Determine the [X, Y] coordinate at the center of the cell enclosing the given text.  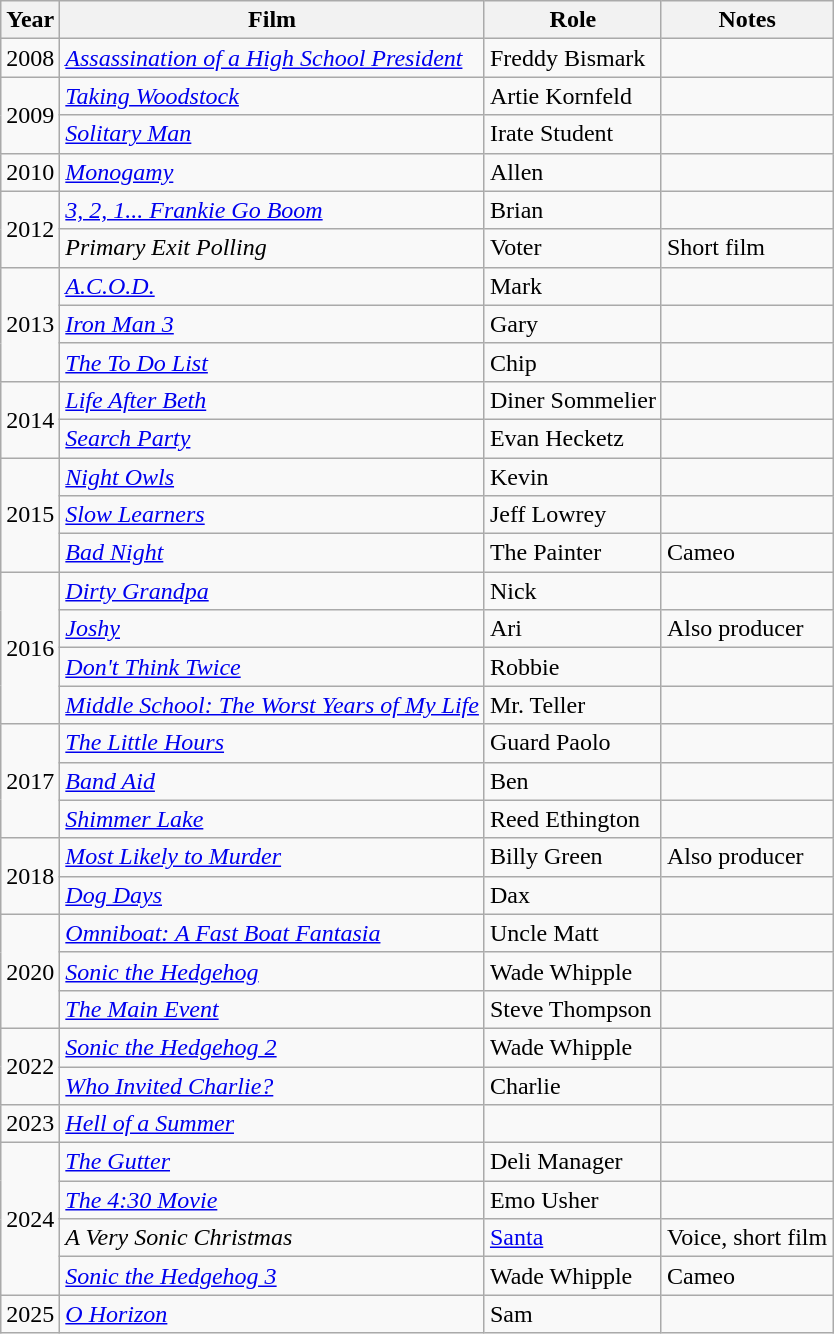
Billy Green [572, 857]
Dog Days [272, 895]
Uncle Matt [572, 933]
Emo Usher [572, 1200]
Don't Think Twice [272, 667]
Sonic the Hedgehog 3 [272, 1276]
Band Aid [272, 781]
2008 [30, 58]
Brian [572, 210]
Hell of a Summer [272, 1124]
Role [572, 20]
Night Owls [272, 477]
Reed Ethington [572, 819]
2017 [30, 781]
Voice, short film [746, 1238]
Artie Kornfeld [572, 96]
Short film [746, 248]
Solitary Man [272, 134]
Sonic the Hedgehog [272, 971]
Sam [572, 1314]
The 4:30 Movie [272, 1200]
Deli Manager [572, 1162]
Ben [572, 781]
Joshy [272, 629]
Gary [572, 324]
The To Do List [272, 362]
Jeff Lowrey [572, 515]
A Very Sonic Christmas [272, 1238]
Evan Hecketz [572, 438]
Steve Thompson [572, 1009]
2015 [30, 515]
Year [30, 20]
Primary Exit Polling [272, 248]
Mark [572, 286]
2024 [30, 1219]
Omniboat: A Fast Boat Fantasia [272, 933]
Chip [572, 362]
The Main Event [272, 1009]
Guard Paolo [572, 743]
2025 [30, 1314]
The Little Hours [272, 743]
Mr. Teller [572, 705]
Kevin [572, 477]
Film [272, 20]
Voter [572, 248]
2018 [30, 876]
Shimmer Lake [272, 819]
Irate Student [572, 134]
Charlie [572, 1085]
2020 [30, 971]
2012 [30, 229]
Slow Learners [272, 515]
Allen [572, 172]
Sonic the Hedgehog 2 [272, 1047]
Nick [572, 591]
2014 [30, 419]
Robbie [572, 667]
Life After Beth [272, 400]
Middle School: The Worst Years of My Life [272, 705]
Dax [572, 895]
Freddy Bismark [572, 58]
Santa [572, 1238]
2022 [30, 1066]
3, 2, 1... Frankie Go Boom [272, 210]
Bad Night [272, 553]
Ari [572, 629]
2013 [30, 324]
Assassination of a High School President [272, 58]
Dirty Grandpa [272, 591]
Taking Woodstock [272, 96]
The Painter [572, 553]
A.C.O.D. [272, 286]
Iron Man 3 [272, 324]
Notes [746, 20]
Who Invited Charlie? [272, 1085]
Monogamy [272, 172]
The Gutter [272, 1162]
Search Party [272, 438]
2010 [30, 172]
2016 [30, 648]
Diner Sommelier [572, 400]
2009 [30, 115]
2023 [30, 1124]
O Horizon [272, 1314]
Most Likely to Murder [272, 857]
